Detect which cell encompasses the target text, then output its [X, Y] center coordinate. 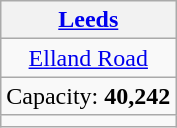
Leeds [88, 20]
Elland Road [88, 58]
Capacity: 40,242 [88, 96]
